Output the (X, Y) coordinate of the center of the cell containing the given text.  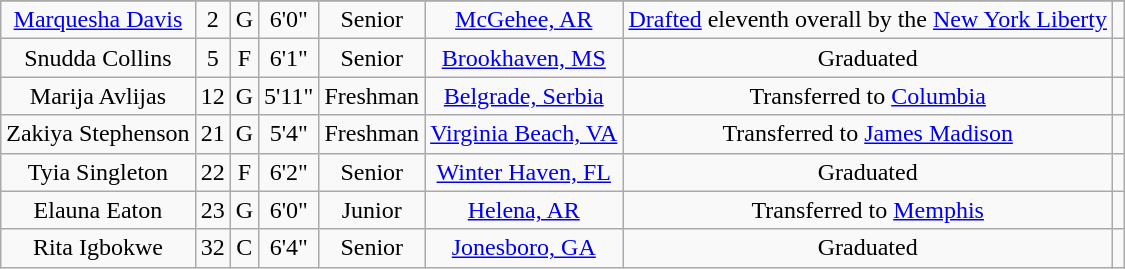
23 (212, 210)
21 (212, 134)
2 (212, 20)
Snudda Collins (98, 58)
Rita Igbokwe (98, 248)
Marquesha Davis (98, 20)
Helena, AR (524, 210)
6'2" (289, 172)
12 (212, 96)
5'4" (289, 134)
Transferred to Memphis (868, 210)
Zakiya Stephenson (98, 134)
Transferred to Columbia (868, 96)
Winter Haven, FL (524, 172)
Belgrade, Serbia (524, 96)
6'4" (289, 248)
Drafted eleventh overall by the New York Liberty (868, 20)
6'1" (289, 58)
Virginia Beach, VA (524, 134)
Tyia Singleton (98, 172)
Junior (372, 210)
Brookhaven, MS (524, 58)
Marija Avlijas (98, 96)
22 (212, 172)
C (244, 248)
Jonesboro, GA (524, 248)
5 (212, 58)
Elauna Eaton (98, 210)
McGehee, AR (524, 20)
5'11" (289, 96)
32 (212, 248)
Transferred to James Madison (868, 134)
